Search for the cell housing the specified text and yield its [X, Y] center coordinate. 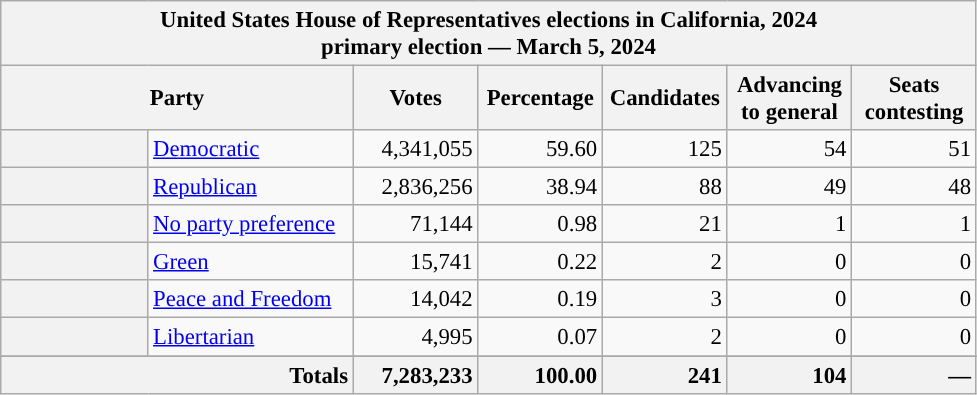
100.00 [540, 375]
21 [666, 224]
Democratic [251, 149]
71,144 [416, 224]
Advancing to general [790, 98]
59.60 [540, 149]
No party preference [251, 224]
Seats contesting [914, 98]
Republican [251, 187]
0.19 [540, 299]
Votes [416, 98]
14,042 [416, 299]
241 [666, 375]
Green [251, 262]
Candidates [666, 98]
49 [790, 187]
Percentage [540, 98]
4,995 [416, 337]
3 [666, 299]
— [914, 375]
Peace and Freedom [251, 299]
51 [914, 149]
2,836,256 [416, 187]
125 [666, 149]
0.98 [540, 224]
4,341,055 [416, 149]
Party [178, 98]
0.07 [540, 337]
7,283,233 [416, 375]
0.22 [540, 262]
Totals [178, 375]
48 [914, 187]
15,741 [416, 262]
38.94 [540, 187]
104 [790, 375]
88 [666, 187]
Libertarian [251, 337]
54 [790, 149]
United States House of Representatives elections in California, 2024primary election — March 5, 2024 [489, 34]
